Capture the cell that displays the provided text and extract its (x, y) central coordinate. 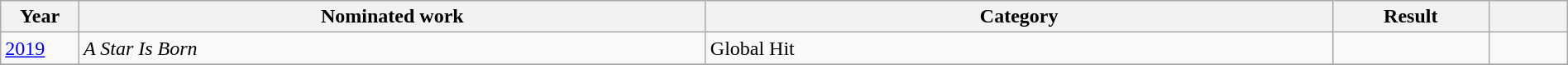
Result (1411, 17)
2019 (40, 48)
Category (1019, 17)
A Star Is Born (392, 48)
Nominated work (392, 17)
Global Hit (1019, 48)
Year (40, 17)
